Output the [X, Y] coordinate of the center of the cell containing the given text.  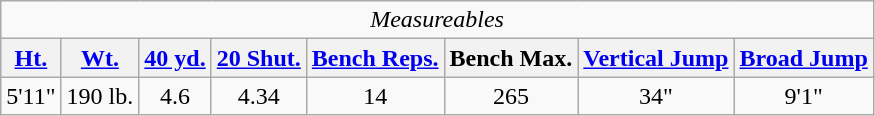
Broad Jump [804, 58]
4.6 [175, 96]
Vertical Jump [656, 58]
34" [656, 96]
190 lb. [100, 96]
Ht. [31, 58]
40 yd. [175, 58]
14 [375, 96]
5'11" [31, 96]
4.34 [258, 96]
Wt. [100, 58]
9'1" [804, 96]
Bench Reps. [375, 58]
265 [511, 96]
Measureables [438, 20]
Bench Max. [511, 58]
20 Shut. [258, 58]
